Locate the cell with the specified text and output its (x, y) center coordinate. 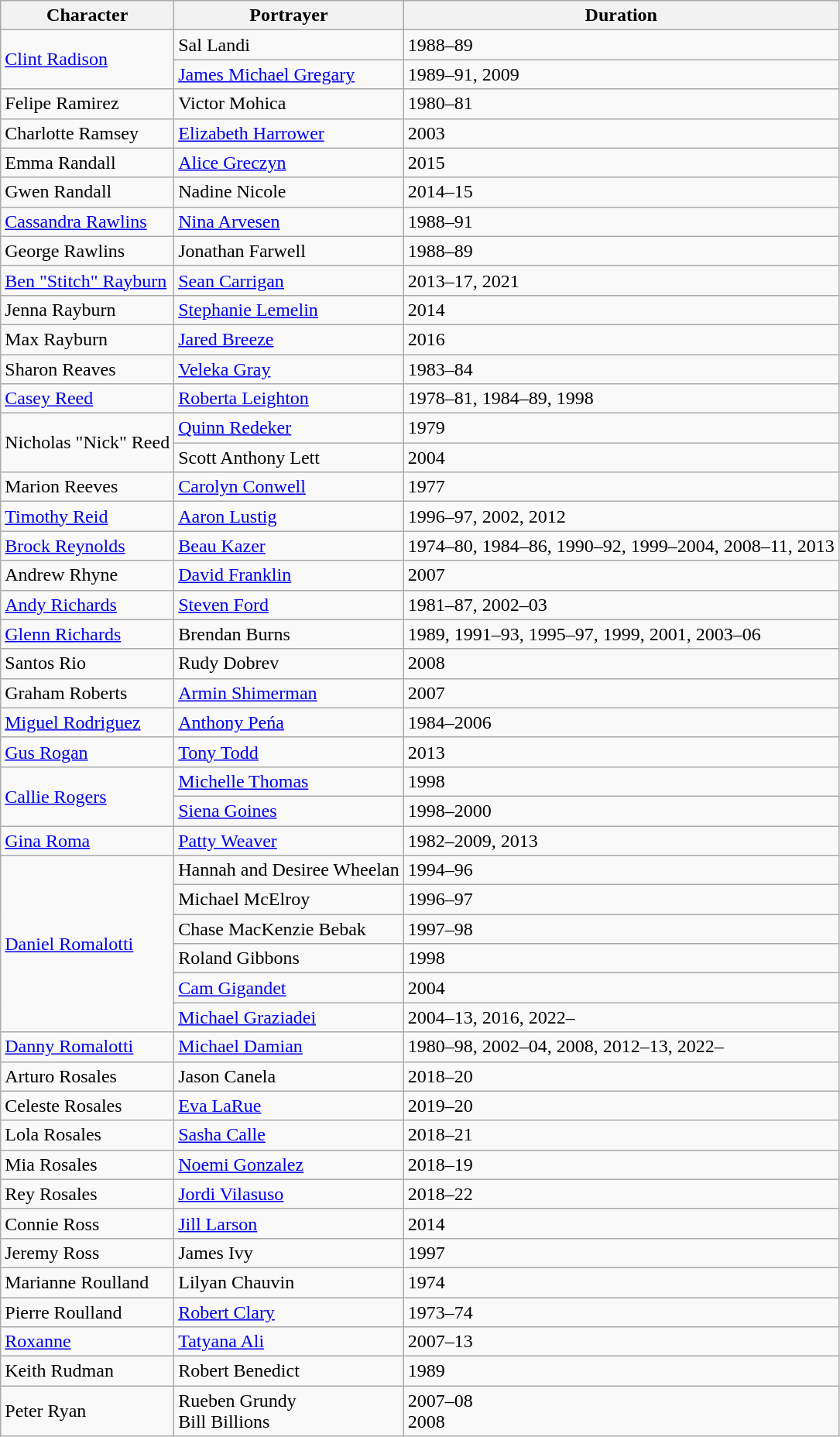
1980–81 (621, 104)
Sal Landi (289, 45)
Emma Randall (87, 163)
Arturo Rosales (87, 1076)
Glenn Richards (87, 634)
Steven Ford (289, 605)
1988–91 (621, 221)
Lola Rosales (87, 1135)
1981–87, 2002–03 (621, 605)
Tony Todd (289, 752)
Clint Radison (87, 60)
Gina Roma (87, 840)
1997 (621, 1253)
Stephanie Lemelin (289, 310)
1974–80, 1984–86, 1990–92, 1999–2004, 2008–11, 2013 (621, 546)
Sharon Reaves (87, 369)
Michelle Thomas (289, 781)
2008 (621, 664)
Roland Gibbons (289, 959)
Anthony Peńa (289, 722)
Rueben GrundyBill Billions (289, 1411)
Rey Rosales (87, 1194)
Gus Rogan (87, 752)
Michael Graziadei (289, 1017)
Alice Greczyn (289, 163)
Brock Reynolds (87, 546)
2003 (621, 133)
Jeremy Ross (87, 1253)
2019–20 (621, 1106)
Elizabeth Harrower (289, 133)
1978–81, 1984–89, 1998 (621, 399)
Gwen Randall (87, 192)
Jill Larson (289, 1223)
1974 (621, 1282)
Jordi Vilasuso (289, 1194)
2018–21 (621, 1135)
2014–15 (621, 192)
Rudy Dobrev (289, 664)
1982–2009, 2013 (621, 840)
Hannah and Desiree Wheelan (289, 870)
Pierre Roulland (87, 1312)
1989–91, 2009 (621, 74)
Armin Shimerman (289, 693)
2007–082008 (621, 1411)
1996–97 (621, 900)
George Rawlins (87, 251)
Daniel Romalotti (87, 944)
Miguel Rodriguez (87, 722)
Santos Rio (87, 664)
Michael McElroy (289, 900)
Character (87, 15)
1989 (621, 1371)
2018–20 (621, 1076)
2016 (621, 339)
Tatyana Ali (289, 1342)
Connie Ross (87, 1223)
Siena Goines (289, 811)
1977 (621, 487)
Jared Breeze (289, 339)
Callie Rogers (87, 796)
Felipe Ramirez (87, 104)
Nina Arvesen (289, 221)
Chase MacKenzie Bebak (289, 929)
James Michael Gregary (289, 74)
2018–19 (621, 1164)
1998–2000 (621, 811)
1997–98 (621, 929)
Patty Weaver (289, 840)
Jenna Rayburn (87, 310)
Victor Mohica (289, 104)
Sasha Calle (289, 1135)
James Ivy (289, 1253)
2013 (621, 752)
2013–17, 2021 (621, 280)
Jonathan Farwell (289, 251)
1989, 1991–93, 1995–97, 1999, 2001, 2003–06 (621, 634)
Lilyan Chauvin (289, 1282)
Michael Damian (289, 1047)
Ben "Stitch" Rayburn (87, 280)
2015 (621, 163)
Beau Kazer (289, 546)
Noemi Gonzalez (289, 1164)
2007–13 (621, 1342)
Timothy Reid (87, 516)
Cam Gigandet (289, 988)
Scott Anthony Lett (289, 458)
Celeste Rosales (87, 1106)
Brendan Burns (289, 634)
David Franklin (289, 575)
Marianne Roulland (87, 1282)
Nicholas "Nick" Reed (87, 443)
1979 (621, 428)
Andy Richards (87, 605)
Sean Carrigan (289, 280)
Mia Rosales (87, 1164)
Max Rayburn (87, 339)
2004–13, 2016, 2022– (621, 1017)
Veleka Gray (289, 369)
1973–74 (621, 1312)
Keith Rudman (87, 1371)
Carolyn Conwell (289, 487)
Cassandra Rawlins (87, 221)
Andrew Rhyne (87, 575)
Danny Romalotti (87, 1047)
1980–98, 2002–04, 2008, 2012–13, 2022– (621, 1047)
Roxanne (87, 1342)
Nadine Nicole (289, 192)
Robert Benedict (289, 1371)
Casey Reed (87, 399)
1996–97, 2002, 2012 (621, 516)
Roberta Leighton (289, 399)
2018–22 (621, 1194)
Marion Reeves (87, 487)
Charlotte Ramsey (87, 133)
1994–96 (621, 870)
Eva LaRue (289, 1106)
Portrayer (289, 15)
Duration (621, 15)
Aaron Lustig (289, 516)
Graham Roberts (87, 693)
1984–2006 (621, 722)
Quinn Redeker (289, 428)
Jason Canela (289, 1076)
Peter Ryan (87, 1411)
Robert Clary (289, 1312)
1983–84 (621, 369)
